Scan for the cell matching the given text and deliver its (X, Y) coordinate at center. 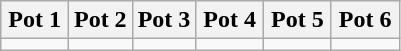
Pot 5 (298, 20)
Pot 4 (230, 20)
Pot 3 (164, 20)
Pot 1 (35, 20)
Pot 6 (365, 20)
Pot 2 (100, 20)
